Identify which cell holds the provided text, then report its [x, y] central coordinate. 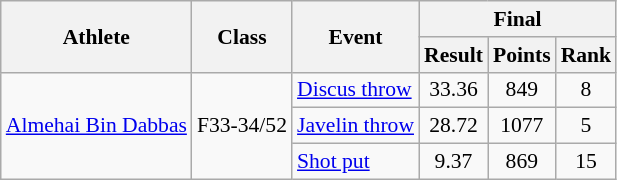
869 [522, 162]
Rank [586, 55]
Almehai Bin Dabbas [96, 126]
Points [522, 55]
Discus throw [356, 90]
5 [586, 126]
Result [454, 55]
F33-34/52 [242, 126]
9.37 [454, 162]
Javelin throw [356, 126]
Class [242, 36]
849 [522, 90]
8 [586, 90]
1077 [522, 126]
33.36 [454, 90]
Event [356, 36]
Athlete [96, 36]
28.72 [454, 126]
Final [518, 19]
Shot put [356, 162]
15 [586, 162]
